From the cell containing the given text, extract its center point as (X, Y) coordinate. 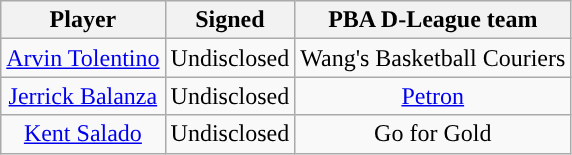
Petron (433, 96)
Wang's Basketball Couriers (433, 58)
Kent Salado (83, 134)
Player (83, 20)
Go for Gold (433, 134)
Arvin Tolentino (83, 58)
PBA D-League team (433, 20)
Jerrick Balanza (83, 96)
Signed (230, 20)
